Scan for the cell matching the given text and deliver its [x, y] coordinate at center. 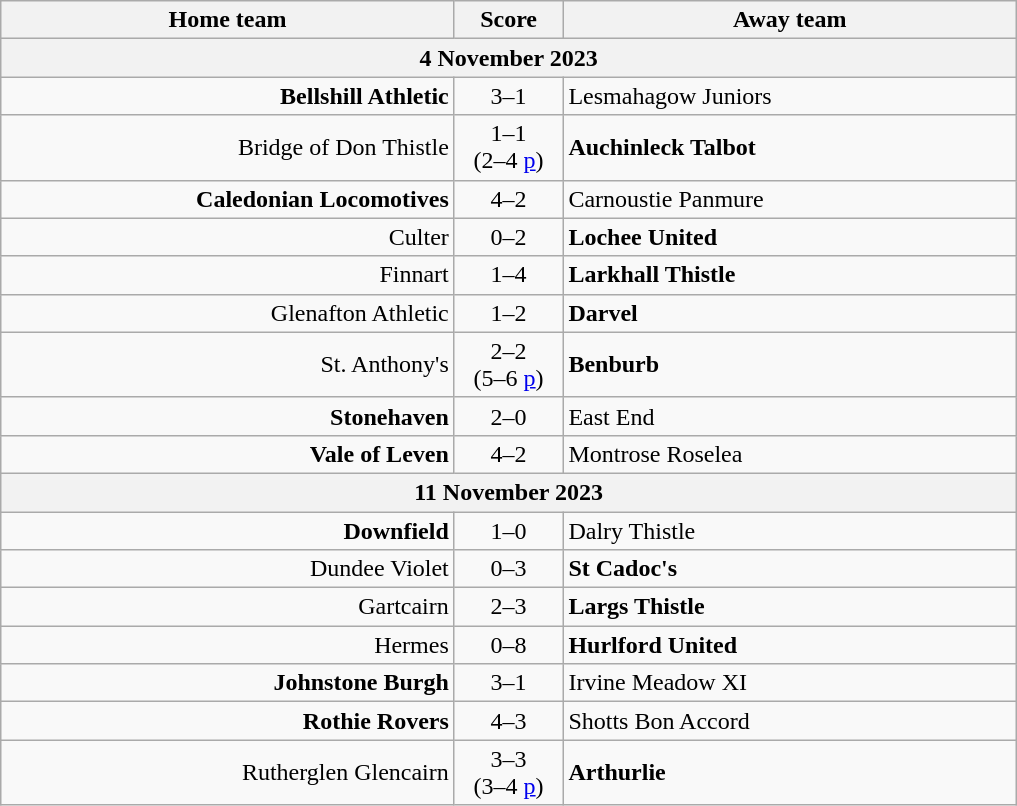
Shotts Bon Accord [790, 721]
Vale of Leven [228, 454]
Rothie Rovers [228, 721]
Glenafton Athletic [228, 313]
Lesmahagow Juniors [790, 96]
Caledonian Locomotives [228, 199]
Finnart [228, 275]
1–0 [508, 531]
0–8 [508, 645]
4–3 [508, 721]
Largs Thistle [790, 607]
11 November 2023 [509, 492]
Johnstone Burgh [228, 683]
3–3(3–4 p) [508, 772]
St. Anthony's [228, 364]
Rutherglen Glencairn [228, 772]
Bridge of Don Thistle [228, 148]
0–3 [508, 569]
1–1(2–4 p) [508, 148]
Stonehaven [228, 416]
1–2 [508, 313]
Benburb [790, 364]
Larkhall Thistle [790, 275]
Downfield [228, 531]
2–3 [508, 607]
Bellshill Athletic [228, 96]
Away team [790, 20]
Arthurlie [790, 772]
2–0 [508, 416]
Culter [228, 237]
0–2 [508, 237]
Auchinleck Talbot [790, 148]
Gartcairn [228, 607]
Hurlford United [790, 645]
Hermes [228, 645]
Score [508, 20]
2–2(5–6 p) [508, 364]
4 November 2023 [509, 58]
1–4 [508, 275]
St Cadoc's [790, 569]
Home team [228, 20]
Irvine Meadow XI [790, 683]
Darvel [790, 313]
Carnoustie Panmure [790, 199]
Montrose Roselea [790, 454]
East End [790, 416]
Lochee United [790, 237]
Dundee Violet [228, 569]
Dalry Thistle [790, 531]
